Pinpoint the cell where the given text exists, returning its [X, Y] midpoint coordinate. 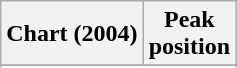
Chart (2004) [72, 34]
Peak position [189, 34]
